Find where the given text appears and provide that cell's center as [X, Y] coordinate. 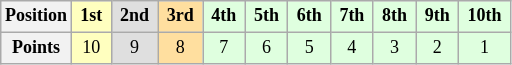
6th [310, 16]
7th [352, 16]
10th [485, 16]
8th [394, 16]
1st [91, 16]
10 [91, 48]
5 [310, 48]
2nd [134, 16]
3 [394, 48]
9th [438, 16]
Points [36, 48]
8 [180, 48]
3rd [180, 16]
4th [224, 16]
7 [224, 48]
Position [36, 16]
6 [266, 48]
5th [266, 16]
2 [438, 48]
9 [134, 48]
1 [485, 48]
4 [352, 48]
